From the cell containing the given text, extract its center point as [X, Y] coordinate. 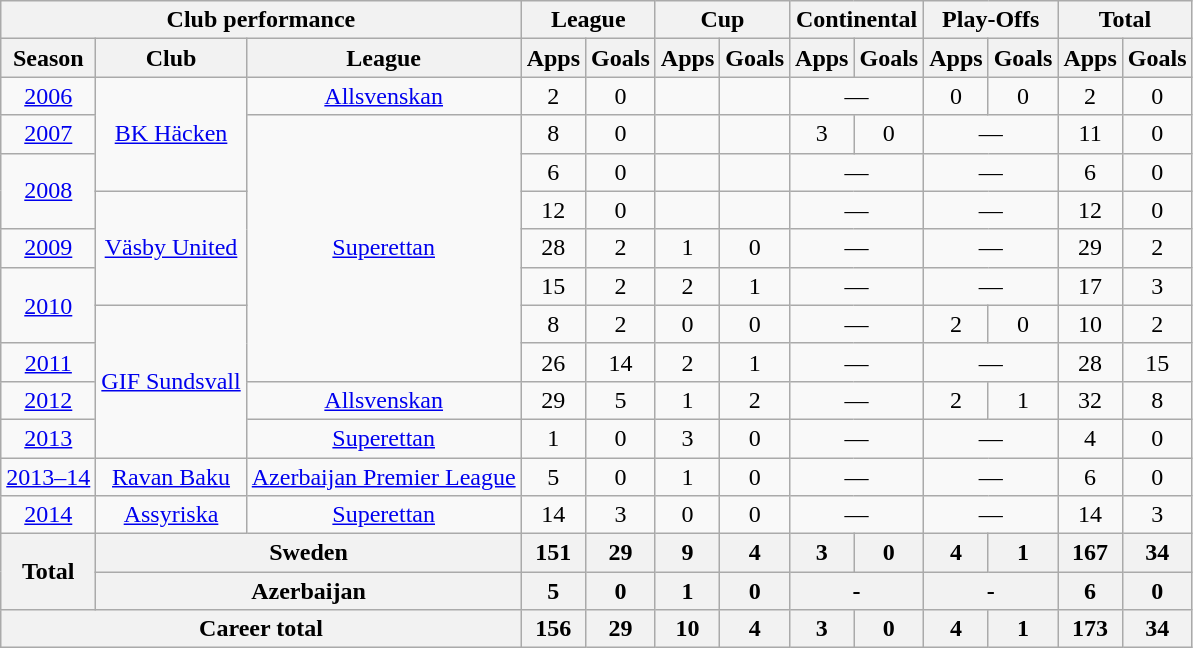
167 [1090, 553]
Club performance [261, 20]
2009 [48, 248]
151 [553, 553]
2013 [48, 438]
Ravan Baku [171, 477]
Career total [261, 629]
BK Häcken [171, 134]
Cup [722, 20]
Sweden [308, 553]
2008 [48, 191]
32 [1090, 400]
173 [1090, 629]
Väsby United [171, 248]
156 [553, 629]
Club [171, 58]
Continental [857, 20]
26 [553, 362]
Assyriska [171, 515]
9 [687, 553]
Azerbaijan Premier League [384, 477]
2012 [48, 400]
11 [1090, 134]
Azerbaijan [308, 591]
2006 [48, 96]
2014 [48, 515]
2011 [48, 362]
Play-Offs [991, 20]
Season [48, 58]
17 [1090, 286]
2013–14 [48, 477]
GIF Sundsvall [171, 381]
2010 [48, 305]
2007 [48, 134]
